Identify which cell holds the provided text, then report its [x, y] central coordinate. 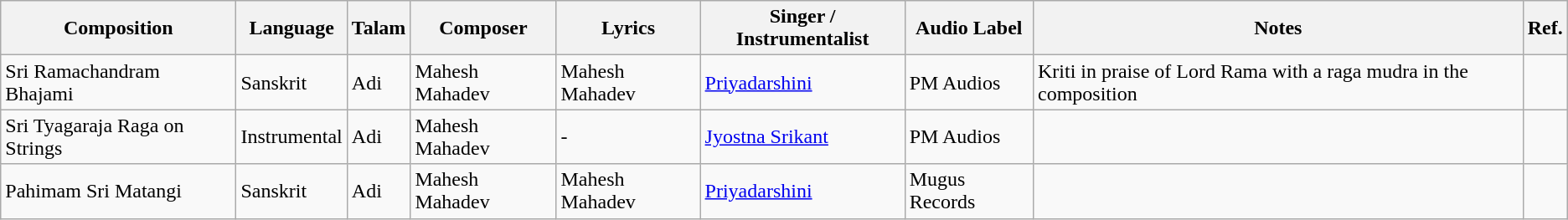
- [628, 137]
Composer [483, 28]
Instrumental [291, 137]
Composition [119, 28]
Kriti in praise of Lord Rama with a raga mudra in the composition [1278, 82]
Ref. [1545, 28]
Talam [379, 28]
Audio Label [968, 28]
Lyrics [628, 28]
Sri Tyagaraja Raga on Strings [119, 137]
Mugus Records [968, 191]
Pahimam Sri Matangi [119, 191]
Singer / Instrumentalist [802, 28]
Notes [1278, 28]
Jyostna Srikant [802, 137]
Sri Ramachandram Bhajami [119, 82]
Language [291, 28]
